Return [x, y] of the center of cell containing provided text 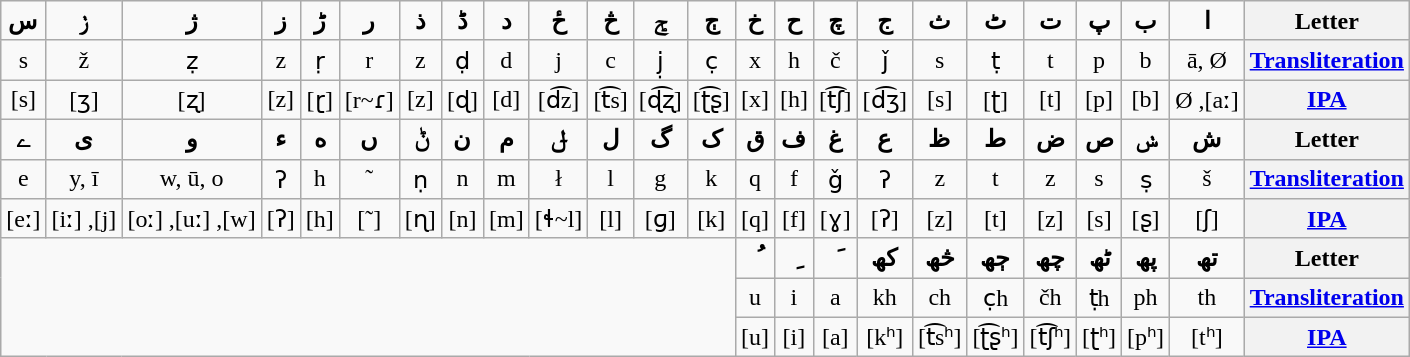
ṭ [996, 60]
ل [610, 139]
ځ [558, 21]
j̣ [660, 60]
[l] [610, 219]
g [660, 179]
x [754, 60]
ت [1050, 21]
ء [280, 139]
c̣ [711, 60]
čh [1050, 298]
p [1100, 60]
خ [754, 21]
ā, Ø [1208, 60]
ن [462, 139]
ا [1208, 21]
ǧ [835, 179]
[ɡ] [660, 219]
م [506, 139]
ݨ [420, 139]
[aː], Ø [1208, 100]
[p] [1100, 100]
ض [1050, 139]
[ɽ] [320, 100]
w, ū, o [192, 179]
[ɳ] [420, 219]
ے [24, 139]
ج [885, 21]
ش [1208, 139]
ݭ [1146, 139]
کھ [885, 258]
[b] [1146, 100]
[d͡z] [558, 100]
ł [558, 179]
پھ [1146, 258]
[w], [uː], [oː] [192, 219]
[i] [794, 337]
چ [835, 21]
[ʈ] [996, 100]
پ [1100, 21]
[ɣ] [835, 219]
ǰ [885, 60]
ž [84, 60]
y, ī [84, 179]
r [369, 60]
ی [84, 139]
د [506, 21]
[n] [462, 219]
چھ [1050, 258]
ِ [794, 258]
[ʈʰ] [1100, 337]
ط [996, 139]
[t͡s] [610, 100]
ݮ [660, 21]
ṣ [1146, 179]
ڈ [462, 21]
[ʂ] [1146, 219]
ه [320, 139]
تھ [1208, 258]
[q] [754, 219]
[t͡sʰ] [940, 337]
l [610, 179]
و [192, 139]
ث [940, 21]
ں [369, 139]
c̣h [996, 298]
ṇ [420, 179]
[ʐ] [192, 100]
ب [1146, 21]
ڄھ [996, 258]
c [610, 60]
[a] [835, 337]
[ʈ͡ʂ] [711, 100]
[d] [506, 100]
k [711, 179]
ch [940, 298]
[pʰ] [1146, 337]
a [835, 298]
[j], [iː] [84, 219]
ف [794, 139]
[k] [711, 219]
[d͡ʒ] [885, 100]
څ [610, 21]
m [506, 179]
ph [1146, 298]
ز [280, 21]
e [24, 179]
˜ [369, 179]
ظ [940, 139]
ݪ [558, 139]
ḍ [462, 60]
ٹ [996, 21]
n [462, 179]
ṭh [1100, 298]
ص [1100, 139]
[ʈ͡ʂʰ] [996, 337]
š [1208, 179]
[˜] [369, 219]
[tʰ] [1208, 337]
[ɖ͡ʐ] [660, 100]
ذ [420, 21]
ٹھ [1100, 258]
ح [794, 21]
[u] [754, 337]
[t͡ʃʰ] [1050, 337]
th [1208, 298]
[x] [754, 100]
[m] [506, 219]
َ [835, 258]
č [835, 60]
q [754, 179]
گ [660, 139]
i [794, 298]
u [754, 298]
[ʃ] [1208, 219]
b [1146, 60]
j [558, 60]
[ɖ] [462, 100]
څھ [940, 258]
ݫ [84, 21]
ک [711, 139]
[r~ɾ] [369, 100]
[ʒ] [84, 100]
غ [835, 139]
ع [885, 139]
[eː] [24, 219]
ẓ [192, 60]
[f] [794, 219]
f [794, 179]
ژ [192, 21]
ُ [754, 258]
ڑ [320, 21]
d [506, 60]
kh [885, 298]
ق [754, 139]
ر [369, 21]
[kʰ] [885, 337]
ṛ [320, 60]
س [24, 21]
[t͡ʃ] [835, 100]
[ɬ~l] [558, 219]
ڄ [711, 21]
